Pinpoint the cell where the given text exists, returning its [x, y] midpoint coordinate. 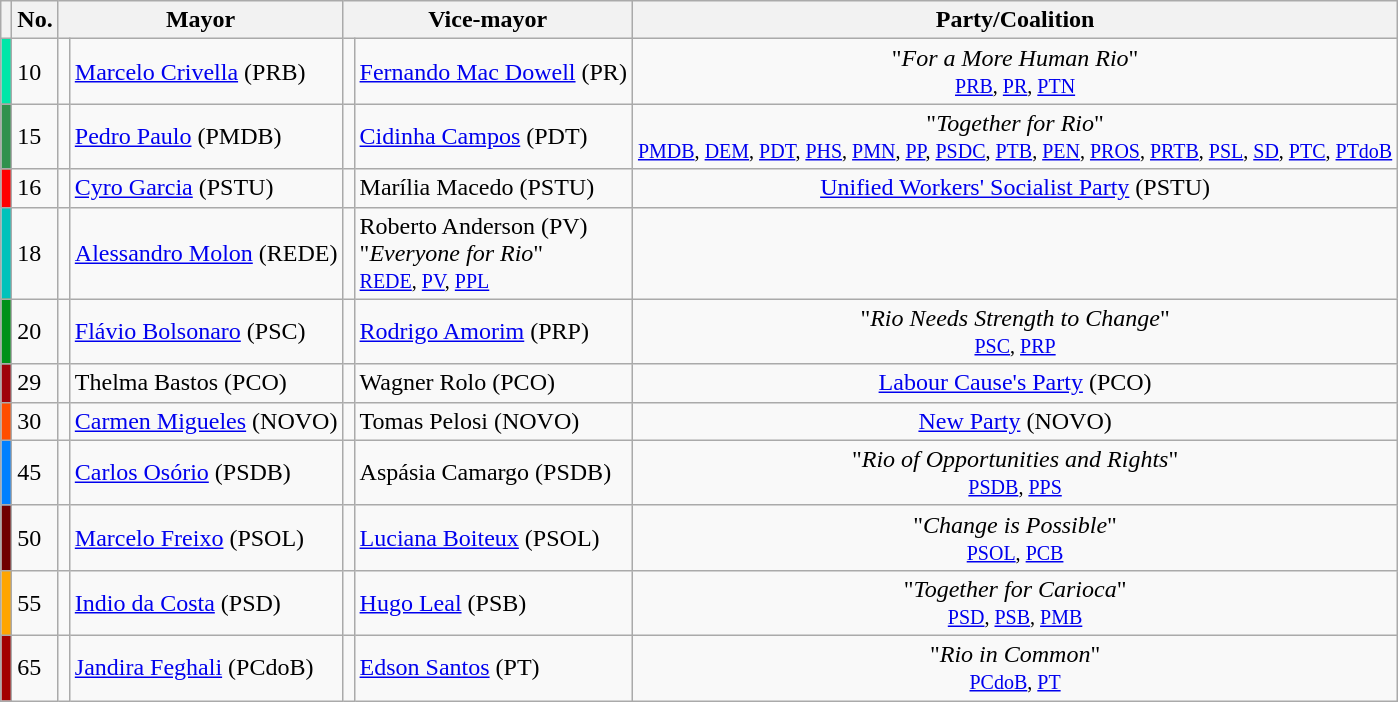
45 [35, 472]
"Rio of Opportunities and Rights"PSDB, PPS [1014, 472]
65 [35, 668]
Rodrigo Amorim (PRP) [493, 332]
"Together for Rio"PMDB, DEM, PDT, PHS, PMN, PP, PSDC, PTB, PEN, PROS, PRTB, PSL, SD, PTC, PTdoB [1014, 136]
Unified Workers' Socialist Party (PSTU) [1014, 188]
Fernando Mac Dowell (PR) [493, 72]
Vice-mayor [488, 20]
Flávio Bolsonaro (PSC) [206, 332]
Carmen Migueles (NOVO) [206, 421]
Jandira Feghali (PCdoB) [206, 668]
Aspásia Camargo (PSDB) [493, 472]
16 [35, 188]
No. [35, 20]
Luciana Boiteux (PSOL) [493, 538]
Indio da Costa (PSD) [206, 602]
Alessandro Molon (REDE) [206, 253]
"Change is Possible"PSOL, PCB [1014, 538]
Carlos Osório (PSDB) [206, 472]
Marcelo Crivella (PRB) [206, 72]
"Rio in Common"PCdoB, PT [1014, 668]
"Together for Carioca"PSD, PSB, PMB [1014, 602]
50 [35, 538]
20 [35, 332]
"Rio Needs Strength to Change"PSC, PRP [1014, 332]
Hugo Leal (PSB) [493, 602]
55 [35, 602]
Marília Macedo (PSTU) [493, 188]
Marcelo Freixo (PSOL) [206, 538]
30 [35, 421]
10 [35, 72]
Tomas Pelosi (NOVO) [493, 421]
Edson Santos (PT) [493, 668]
New Party (NOVO) [1014, 421]
18 [35, 253]
Wagner Rolo (PCO) [493, 383]
"For a More Human Rio"PRB, PR, PTN [1014, 72]
Cyro Garcia (PSTU) [206, 188]
Cidinha Campos (PDT) [493, 136]
Roberto Anderson (PV)"Everyone for Rio"REDE, PV, PPL [493, 253]
Thelma Bastos (PCO) [206, 383]
15 [35, 136]
Labour Cause's Party (PCO) [1014, 383]
Mayor [200, 20]
Pedro Paulo (PMDB) [206, 136]
29 [35, 383]
Party/Coalition [1014, 20]
